Provide the [X, Y] coordinate of the cell's center where the given text is located.  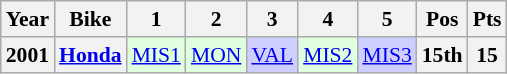
MON [216, 55]
4 [328, 19]
5 [386, 19]
MIS1 [156, 55]
Honda [90, 55]
Bike [90, 19]
2001 [28, 55]
1 [156, 19]
MIS3 [386, 55]
Year [28, 19]
3 [272, 19]
Pts [488, 19]
Pos [442, 19]
MIS2 [328, 55]
VAL [272, 55]
15 [488, 55]
2 [216, 19]
15th [442, 55]
